Determine the [X, Y] coordinate at the center of the cell enclosing the given text.  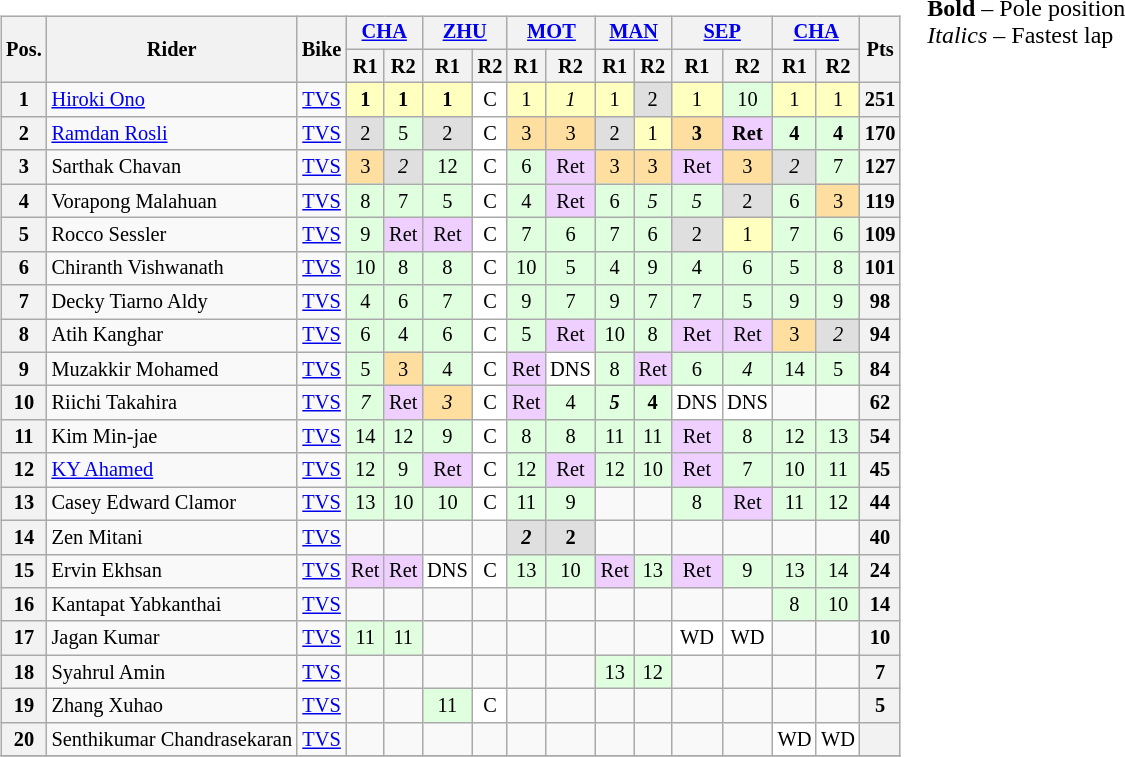
Riichi Takahira [172, 403]
ZHU [464, 33]
17 [24, 638]
Atih Kanghar [172, 336]
Senthikumar Chandrasekaran [172, 739]
Muzakkir Mohamed [172, 369]
Casey Edward Clamor [172, 504]
Ervin Ekhsan [172, 571]
Chiranth Vishwanath [172, 268]
98 [880, 302]
15 [24, 571]
44 [880, 504]
45 [880, 470]
109 [880, 235]
54 [880, 437]
62 [880, 403]
Pos. [24, 50]
Rider [172, 50]
SEP [722, 33]
Rocco Sessler [172, 235]
Zen Mitani [172, 537]
MAN [634, 33]
KY Ahamed [172, 470]
Hiroki Ono [172, 100]
40 [880, 537]
Sarthak Chavan [172, 167]
119 [880, 201]
Kantapat Yabkanthai [172, 605]
Pts [880, 50]
24 [880, 571]
MOT [551, 33]
Ramdan Rosli [172, 134]
Zhang Xuhao [172, 706]
19 [24, 706]
251 [880, 100]
16 [24, 605]
101 [880, 268]
94 [880, 336]
Vorapong Malahuan [172, 201]
Bike [322, 50]
127 [880, 167]
170 [880, 134]
20 [24, 739]
18 [24, 672]
Decky Tiarno Aldy [172, 302]
Jagan Kumar [172, 638]
Syahrul Amin [172, 672]
84 [880, 369]
Kim Min-jae [172, 437]
